For the text-containing cell, return its midpoint in [X, Y] coordinate format. 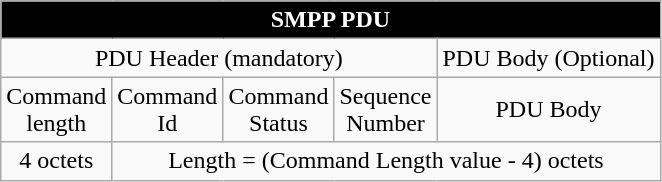
4 octets [56, 161]
Sequence Number [386, 110]
PDU Body (Optional) [548, 58]
Length = (Command Length value - 4) octets [386, 161]
SMPP PDU [330, 20]
PDU Header (mandatory) [219, 58]
Command Status [278, 110]
Command length [56, 110]
PDU Body [548, 110]
Command Id [168, 110]
